Detect which cell encompasses the target text, then output its [x, y] center coordinate. 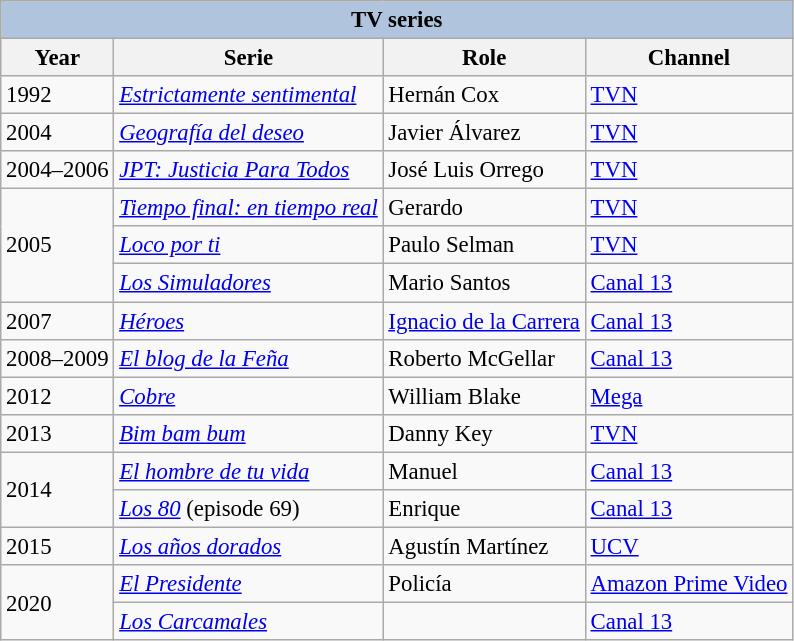
Tiempo final: en tiempo real [248, 208]
2008–2009 [58, 358]
2004–2006 [58, 170]
1992 [58, 95]
Geografía del deseo [248, 133]
Ignacio de la Carrera [484, 321]
Los años dorados [248, 546]
Hernán Cox [484, 95]
UCV [688, 546]
TV series [397, 20]
Javier Álvarez [484, 133]
2004 [58, 133]
Serie [248, 58]
2007 [58, 321]
Los 80 (episode 69) [248, 509]
El hombre de tu vida [248, 471]
El Presidente [248, 584]
2020 [58, 602]
2005 [58, 246]
Channel [688, 58]
Cobre [248, 396]
Enrique [484, 509]
José Luis Orrego [484, 170]
Policía [484, 584]
Gerardo [484, 208]
Manuel [484, 471]
2013 [58, 433]
Roberto McGellar [484, 358]
Estrictamente sentimental [248, 95]
2015 [58, 546]
JPT: Justicia Para Todos [248, 170]
Loco por ti [248, 245]
Héroes [248, 321]
William Blake [484, 396]
Role [484, 58]
Paulo Selman [484, 245]
El blog de la Feña [248, 358]
2014 [58, 490]
Year [58, 58]
Los Carcamales [248, 621]
Bim bam bum [248, 433]
Agustín Martínez [484, 546]
2012 [58, 396]
Amazon Prime Video [688, 584]
Danny Key [484, 433]
Los Simuladores [248, 283]
Mario Santos [484, 283]
Mega [688, 396]
